Provide the [x, y] coordinate of the cell's center where the given text is located.  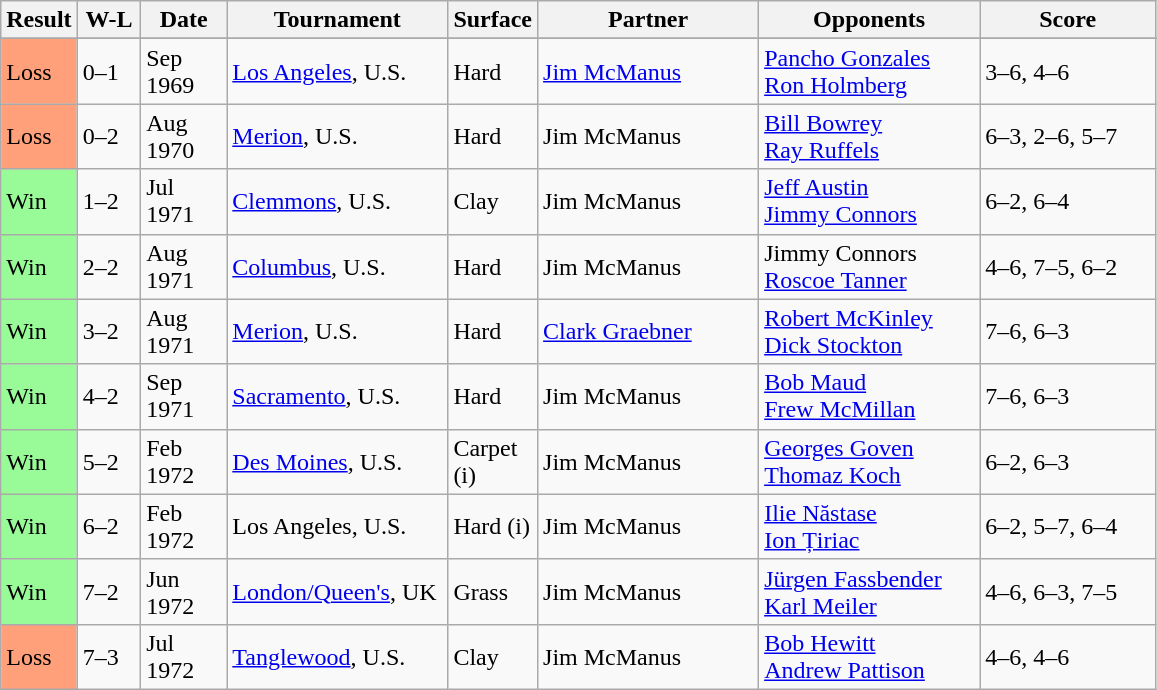
Bob Maud Frew McMillan [870, 396]
6–2, 6–3 [1068, 462]
6–2, 6–4 [1068, 202]
Jürgen Fassbender Karl Meiler [870, 592]
Surface [493, 20]
6–3, 2–6, 5–7 [1068, 136]
Jeff Austin Jimmy Connors [870, 202]
Score [1068, 20]
Result [39, 20]
0–1 [109, 72]
Hard (i) [493, 526]
Bill Bowrey Ray Ruffels [870, 136]
Robert McKinley Dick Stockton [870, 332]
Sacramento, U.S. [338, 396]
4–6, 4–6 [1068, 656]
4–6, 7–5, 6–2 [1068, 266]
Clark Graebner [648, 332]
5–2 [109, 462]
1–2 [109, 202]
Georges Goven Thomaz Koch [870, 462]
Pancho Gonzales Ron Holmberg [870, 72]
Bob Hewitt Andrew Pattison [870, 656]
Jun 1972 [184, 592]
4–6, 6–3, 7–5 [1068, 592]
4–2 [109, 396]
Jul 1971 [184, 202]
7–3 [109, 656]
London/Queen's, UK [338, 592]
Partner [648, 20]
6–2, 5–7, 6–4 [1068, 526]
W-L [109, 20]
Carpet (i) [493, 462]
Columbus, U.S. [338, 266]
Sep 1971 [184, 396]
Sep 1969 [184, 72]
6–2 [109, 526]
2–2 [109, 266]
Grass [493, 592]
Des Moines, U.S. [338, 462]
Jul 1972 [184, 656]
Opponents [870, 20]
Ilie Năstase Ion Țiriac [870, 526]
Tanglewood, U.S. [338, 656]
0–2 [109, 136]
3–2 [109, 332]
Clemmons, U.S. [338, 202]
7–2 [109, 592]
3–6, 4–6 [1068, 72]
Jimmy Connors Roscoe Tanner [870, 266]
Aug 1970 [184, 136]
Date [184, 20]
Tournament [338, 20]
